Locate the cell with the specified text and output its [X, Y] center coordinate. 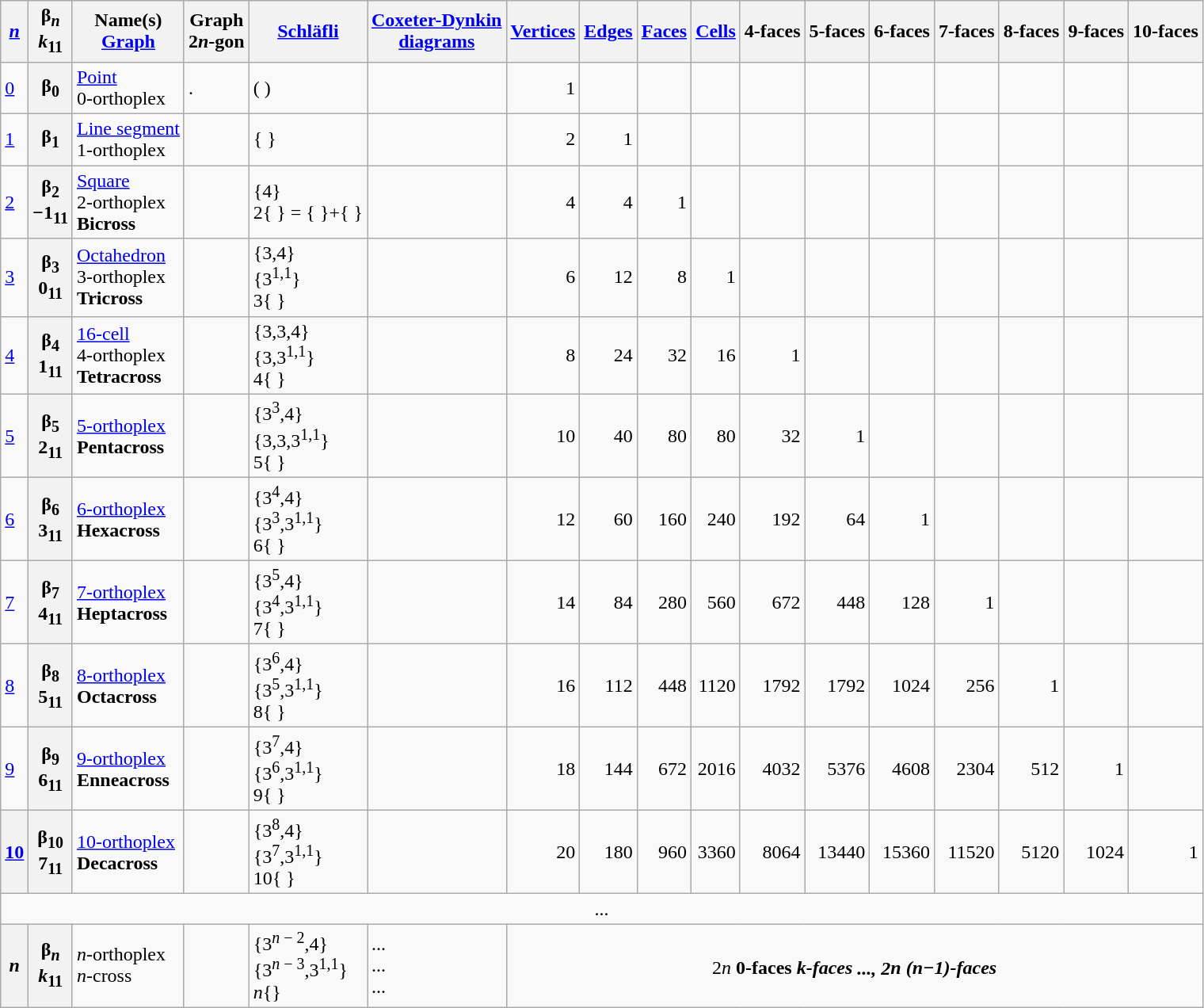
192 [772, 520]
11520 [966, 853]
5120 [1031, 853]
{37,4}{36,31,1}9{ } [307, 769]
64 [837, 520]
2016 [716, 769]
8-faces [1031, 32]
......... [437, 965]
13440 [837, 853]
6-orthoplexHexacross [128, 520]
Schläfli [307, 32]
β10711 [51, 853]
7-faces [966, 32]
9 [14, 769]
5 [14, 436]
Octahedron3-orthoplexTricross [128, 277]
n-orthoplexn-cross [128, 965]
β0 [51, 87]
. [216, 87]
8064 [772, 853]
{35,4}{34,31,1}7{ } [307, 602]
240 [716, 520]
{3n − 2,4}{3n − 3,31,1}n{} [307, 965]
2304 [966, 769]
40 [608, 436]
10-orthoplexDecacross [128, 853]
{3,4}{31,1}3{ } [307, 277]
7-orthoplexHeptacross [128, 602]
256 [966, 686]
280 [664, 602]
144 [608, 769]
15360 [902, 853]
Name(s)Graph [128, 32]
Cells [716, 32]
{ } [307, 139]
β8511 [51, 686]
4032 [772, 769]
5376 [837, 769]
Faces [664, 32]
4-faces [772, 32]
β3011 [51, 277]
5-orthoplexPentacross [128, 436]
Vertices [543, 32]
3360 [716, 853]
{33,4}{3,3,31,1}5{ } [307, 436]
Square2-orthoplexBicross [128, 201]
{3,3,4}{3,31,1}4{ } [307, 355]
20 [543, 853]
1120 [716, 686]
( ) [307, 87]
9-orthoplexEnneacross [128, 769]
{34,4}{33,31,1}6{ } [307, 520]
160 [664, 520]
β5211 [51, 436]
4608 [902, 769]
8-orthoplexOctacross [128, 686]
14 [543, 602]
β1 [51, 139]
6-faces [902, 32]
{38,4}{37,31,1}10{ } [307, 853]
Coxeter-Dynkindiagrams [437, 32]
5-faces [837, 32]
β7411 [51, 602]
7 [14, 602]
... [602, 909]
960 [664, 853]
9-faces [1096, 32]
Graph2n-gon [216, 32]
{36,4}{35,31,1}8{ } [307, 686]
18 [543, 769]
112 [608, 686]
16-cell4-orthoplexTetracross [128, 355]
3 [14, 277]
128 [902, 602]
10-faces [1166, 32]
512 [1031, 769]
β4111 [51, 355]
560 [716, 602]
2n 0-faces k-faces ..., 2n (n−1)-faces [854, 965]
β2 −111 [51, 201]
β6311 [51, 520]
24 [608, 355]
180 [608, 853]
84 [608, 602]
0 [14, 87]
60 [608, 520]
Line segment1-orthoplex [128, 139]
Point0-orthoplex [128, 87]
β9611 [51, 769]
{4}2{ } = { }+{ } [307, 201]
Edges [608, 32]
